For the text-containing cell, return its midpoint in [x, y] coordinate format. 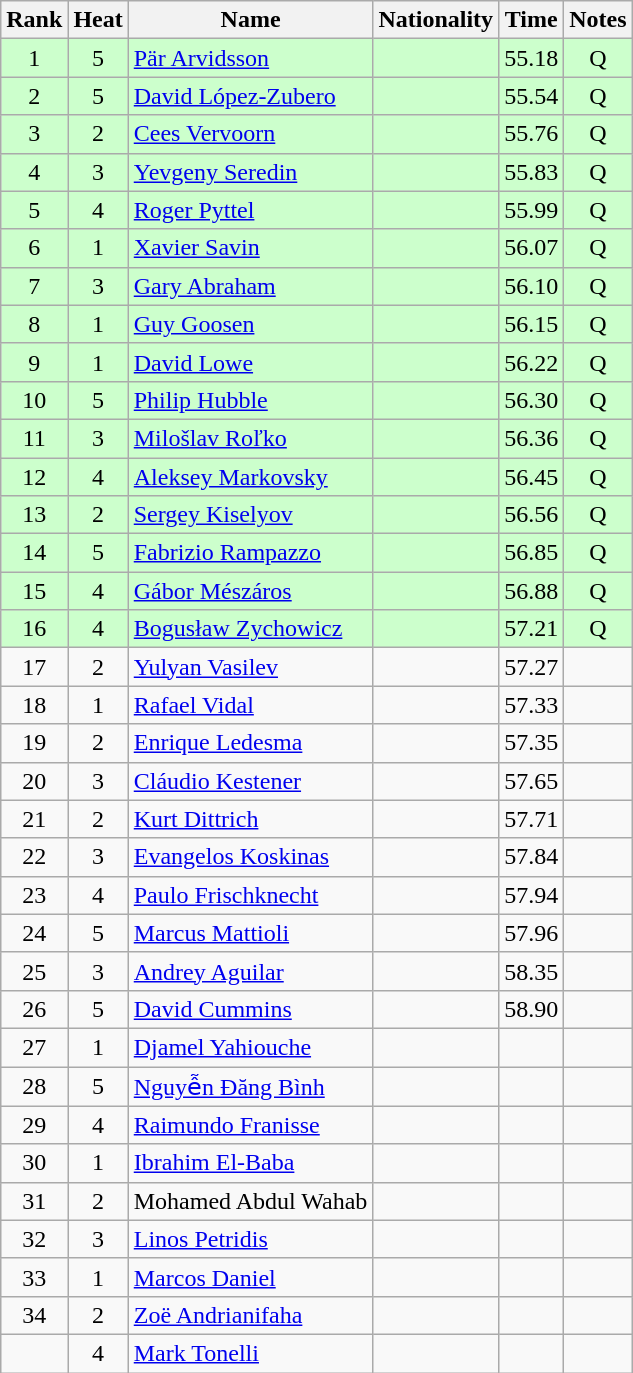
30 [34, 1163]
28 [34, 1086]
Marcos Daniel [250, 1277]
57.35 [532, 743]
11 [34, 438]
Mark Tonelli [250, 1353]
56.15 [532, 324]
Notes [598, 20]
27 [34, 1047]
22 [34, 857]
32 [34, 1239]
56.88 [532, 591]
6 [34, 248]
Fabrizio Rampazzo [250, 553]
Pär Arvidsson [250, 58]
34 [34, 1315]
18 [34, 705]
56.07 [532, 248]
Roger Pyttel [250, 210]
58.35 [532, 971]
57.96 [532, 933]
Yulyan Vasilev [250, 667]
16 [34, 629]
58.90 [532, 1009]
Heat [98, 20]
Djamel Yahiouche [250, 1047]
Raimundo Franisse [250, 1125]
David Cummins [250, 1009]
8 [34, 324]
57.21 [532, 629]
David López-Zubero [250, 96]
7 [34, 286]
56.45 [532, 477]
56.56 [532, 515]
9 [34, 362]
56.36 [532, 438]
Gary Abraham [250, 286]
Kurt Dittrich [250, 819]
Cees Vervoorn [250, 134]
Evangelos Koskinas [250, 857]
14 [34, 553]
55.99 [532, 210]
57.65 [532, 781]
Philip Hubble [250, 400]
19 [34, 743]
Xavier Savin [250, 248]
13 [34, 515]
Gábor Mészáros [250, 591]
21 [34, 819]
Sergey Kiselyov [250, 515]
57.33 [532, 705]
Paulo Frischknecht [250, 895]
56.30 [532, 400]
Bogusław Zychowicz [250, 629]
17 [34, 667]
Ibrahim El-Baba [250, 1163]
33 [34, 1277]
Enrique Ledesma [250, 743]
12 [34, 477]
25 [34, 971]
Name [250, 20]
15 [34, 591]
Nationality [436, 20]
56.85 [532, 553]
23 [34, 895]
Guy Goosen [250, 324]
56.22 [532, 362]
Linos Petridis [250, 1239]
Milošlav Roľko [250, 438]
24 [34, 933]
55.18 [532, 58]
Zoë Andrianifaha [250, 1315]
55.76 [532, 134]
Rafael Vidal [250, 705]
57.94 [532, 895]
Nguyễn Ðăng Bình [250, 1086]
55.83 [532, 172]
26 [34, 1009]
10 [34, 400]
55.54 [532, 96]
57.84 [532, 857]
Time [532, 20]
Marcus Mattioli [250, 933]
29 [34, 1125]
57.71 [532, 819]
Andrey Aguilar [250, 971]
Cláudio Kestener [250, 781]
31 [34, 1201]
Rank [34, 20]
Aleksey Markovsky [250, 477]
20 [34, 781]
57.27 [532, 667]
David Lowe [250, 362]
Mohamed Abdul Wahab [250, 1201]
Yevgeny Seredin [250, 172]
56.10 [532, 286]
